Return the (X, Y) coordinate for the center point of the cell that contains the specified text.  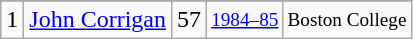
Boston College (347, 20)
1 (12, 20)
57 (190, 20)
1984–85 (245, 20)
John Corrigan (98, 20)
